Pinpoint the cell where the given text exists, returning its [x, y] midpoint coordinate. 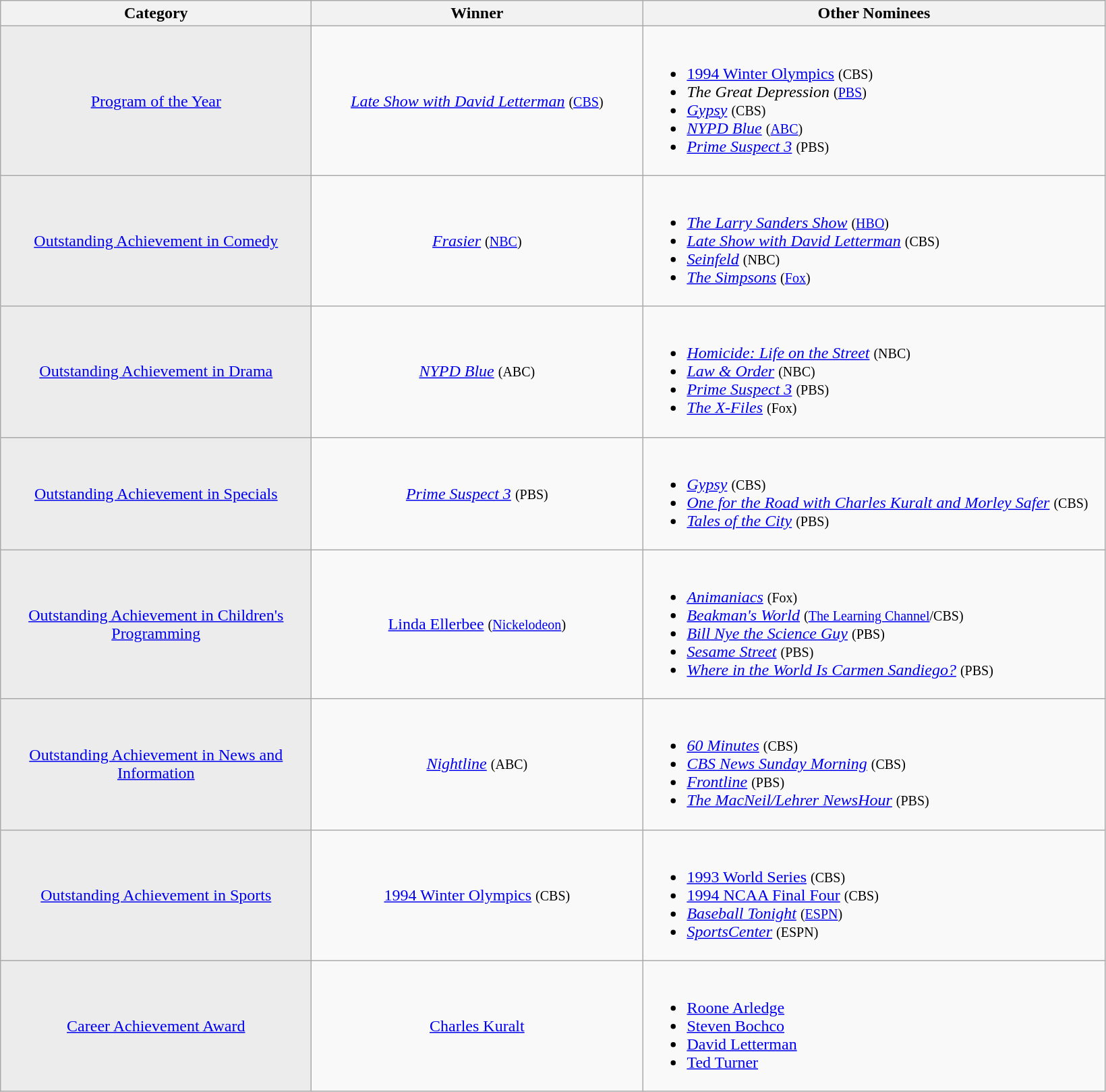
Frasier (NBC) [477, 241]
Career Achievement Award [156, 1026]
The Larry Sanders Show (HBO)Late Show with David Letterman (CBS)Seinfeld (NBC)The Simpsons (Fox) [874, 241]
Late Show with David Letterman (CBS) [477, 101]
Prime Suspect 3 (PBS) [477, 494]
Outstanding Achievement in News and Information [156, 764]
Outstanding Achievement in Sports [156, 895]
1993 World Series (CBS)1994 NCAA Final Four (CBS)Baseball Tonight (ESPN)SportsCenter (ESPN) [874, 895]
Roone ArledgeSteven BochcoDavid LettermanTed Turner [874, 1026]
Nightline (ABC) [477, 764]
Homicide: Life on the Street (NBC)Law & Order (NBC)Prime Suspect 3 (PBS)The X-Files (Fox) [874, 372]
Outstanding Achievement in Specials [156, 494]
Winner [477, 13]
1994 Winter Olympics (CBS)The Great Depression (PBS)Gypsy (CBS)NYPD Blue (ABC)Prime Suspect 3 (PBS) [874, 101]
1994 Winter Olympics (CBS) [477, 895]
Charles Kuralt [477, 1026]
Gypsy (CBS)One for the Road with Charles Kuralt and Morley Safer (CBS)Tales of the City (PBS) [874, 494]
Outstanding Achievement in Children's Programming [156, 625]
Outstanding Achievement in Drama [156, 372]
Linda Ellerbee (Nickelodeon) [477, 625]
60 Minutes (CBS)CBS News Sunday Morning (CBS)Frontline (PBS)The MacNeil/Lehrer NewsHour (PBS) [874, 764]
Program of the Year [156, 101]
NYPD Blue (ABC) [477, 372]
Other Nominees [874, 13]
Category [156, 13]
Outstanding Achievement in Comedy [156, 241]
